Detect which cell encompasses the target text, then output its [X, Y] center coordinate. 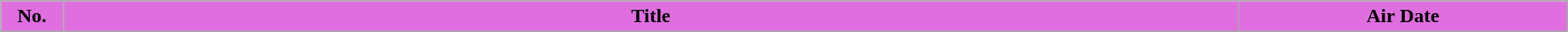
Air Date [1403, 16]
No. [32, 16]
Title [652, 16]
